From the cell containing the given text, extract its center point as (x, y) coordinate. 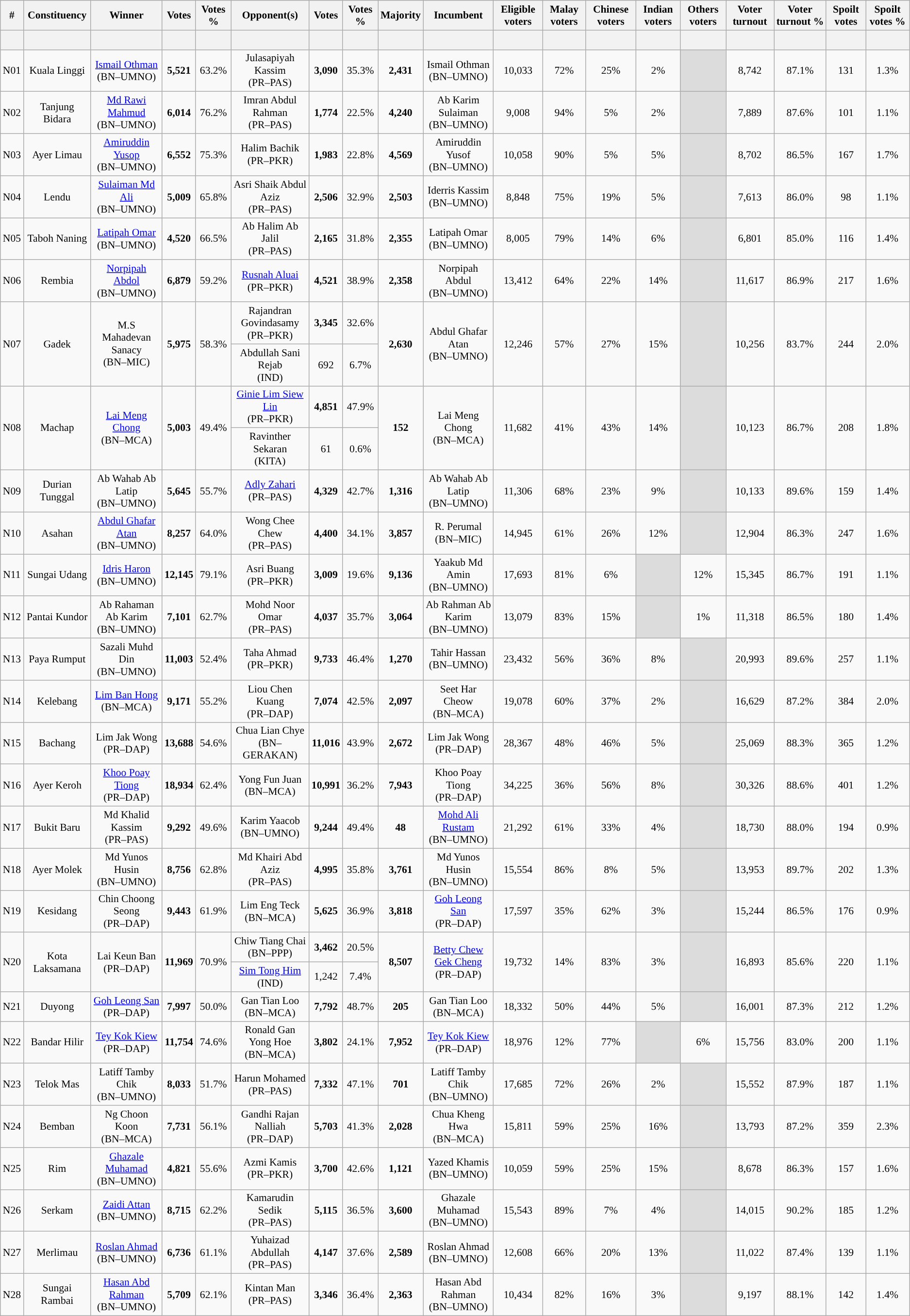
23% (611, 491)
65.8% (214, 197)
55.7% (214, 491)
R. Perumal(BN–MIC) (458, 533)
23,432 (518, 659)
15,543 (518, 1210)
185 (845, 1210)
Majority (401, 16)
8,005 (518, 239)
37% (611, 702)
2,431 (401, 71)
208 (845, 428)
N10 (12, 533)
7.4% (360, 977)
85.0% (800, 239)
14,945 (518, 533)
89% (564, 1210)
22.5% (360, 113)
42.6% (360, 1168)
Karim Yaacob(BN–UMNO) (270, 828)
2,503 (401, 197)
2,028 (401, 1127)
5,625 (326, 911)
Md Khalid Kassim(PR–PAS) (126, 828)
N12 (12, 617)
1,121 (401, 1168)
Ab Halim Ab Jalil(PR–PAS) (270, 239)
42.5% (360, 702)
Abdullah Sani Rejab(IND) (270, 365)
4,147 (326, 1253)
87.1% (800, 71)
5,975 (179, 344)
Chua Kheng Hwa(BN–MCA) (458, 1127)
34,225 (518, 785)
3,462 (326, 947)
Yaakub Md Amin(BN–UMNO) (458, 576)
11,617 (750, 281)
Voter turnout % (800, 16)
87.3% (800, 1006)
Kelebang (57, 702)
N02 (12, 113)
76.2% (214, 113)
35.8% (360, 870)
Spoilt votes % (888, 16)
Rembia (57, 281)
18,332 (518, 1006)
N17 (12, 828)
Sulaiman Md Ali(BN–UMNO) (126, 197)
4,520 (179, 239)
Kota Laksamana (57, 962)
68% (564, 491)
2,506 (326, 197)
1.8% (888, 428)
35% (564, 911)
Tahir Hassan(BN–UMNO) (458, 659)
5,115 (326, 1210)
51.7% (214, 1085)
8,742 (750, 71)
10,991 (326, 785)
# (12, 16)
N01 (12, 71)
7,792 (326, 1006)
N09 (12, 491)
3,345 (326, 323)
Lim Eng Teck(BN–MCA) (270, 911)
Sungai Rambai (57, 1295)
62.8% (214, 870)
Merlimau (57, 1253)
24.1% (360, 1042)
N16 (12, 785)
N27 (12, 1253)
4,851 (326, 407)
8,756 (179, 870)
86% (564, 870)
Ravinther Sekaran(KITA) (270, 449)
Norpipah Abdol(BN–UMNO) (126, 281)
Indian voters (658, 16)
Asri Shaik Abdul Aziz(PR–PAS) (270, 197)
11,022 (750, 1253)
8,715 (179, 1210)
Opponent(s) (270, 16)
Bukit Baru (57, 828)
Voter turnout (750, 16)
Chinese voters (611, 16)
17,693 (518, 576)
75.3% (214, 155)
Kesidang (57, 911)
Md Khairi Abd Aziz(PR–PAS) (270, 870)
98 (845, 197)
Mohd Ali Rustam(BN–UMNO) (458, 828)
7,613 (750, 197)
86.0% (800, 197)
6,801 (750, 239)
3,700 (326, 1168)
384 (845, 702)
57% (564, 344)
Sim Tong Him(IND) (270, 977)
85.6% (800, 962)
11,318 (750, 617)
13% (658, 1253)
43% (611, 428)
20% (611, 1253)
1,774 (326, 113)
64% (564, 281)
27% (611, 344)
6,552 (179, 155)
Malay voters (564, 16)
18,976 (518, 1042)
Taboh Naning (57, 239)
N13 (12, 659)
9,733 (326, 659)
13,953 (750, 870)
Winner (126, 16)
46.4% (360, 659)
Bemban (57, 1127)
11,306 (518, 491)
79.1% (214, 576)
Halim Bachik(PR–PKR) (270, 155)
12,145 (179, 576)
Sungai Udang (57, 576)
Serkam (57, 1210)
12,904 (750, 533)
88.6% (800, 785)
Asri Buang(PR–PKR) (270, 576)
15,345 (750, 576)
N11 (12, 576)
19.6% (360, 576)
87.4% (800, 1253)
5,645 (179, 491)
15,811 (518, 1127)
Lim Ban Hong(BN–MCA) (126, 702)
37.6% (360, 1253)
4,400 (326, 533)
90.2% (800, 1210)
60% (564, 702)
9,292 (179, 828)
15,552 (750, 1085)
5,521 (179, 71)
13,412 (518, 281)
2,355 (401, 239)
8,033 (179, 1085)
217 (845, 281)
7,332 (326, 1085)
9,171 (179, 702)
10,059 (518, 1168)
7,952 (401, 1042)
Ginie Lim Siew Lin(PR–PKR) (270, 407)
15,554 (518, 870)
Idris Haron(BN–UMNO) (126, 576)
167 (845, 155)
3,857 (401, 533)
86.9% (800, 281)
19% (611, 197)
Kamarudin Sedik(PR–PAS) (270, 1210)
Ab Rahaman Ab Karim(BN–UMNO) (126, 617)
5,003 (179, 428)
10,434 (518, 1295)
Ng Choon Koon(BN–MCA) (126, 1127)
10,123 (750, 428)
11,016 (326, 743)
4,569 (401, 155)
194 (845, 828)
2,672 (401, 743)
2.3% (888, 1127)
6,736 (179, 1253)
89.7% (800, 870)
4,240 (401, 113)
61.1% (214, 1253)
Chiw Tiang Chai(BN–PPP) (270, 947)
15,756 (750, 1042)
18,730 (750, 828)
Rim (57, 1168)
2,363 (401, 1295)
77% (611, 1042)
8,702 (750, 155)
142 (845, 1295)
N06 (12, 281)
31.8% (360, 239)
Julasapiyah Kassim(PR–PAS) (270, 71)
48.7% (360, 1006)
Amiruddin Yusof(BN–UMNO) (458, 155)
9,443 (179, 911)
49.6% (214, 828)
7,731 (179, 1127)
Telok Mas (57, 1085)
22% (611, 281)
50.0% (214, 1006)
Kintan Man(PR–PAS) (270, 1295)
17,597 (518, 911)
Norpipah Abdul(BN–UMNO) (458, 281)
56.1% (214, 1127)
M.S Mahadevan Sanacy(BN–MIC) (126, 344)
28,367 (518, 743)
36.5% (360, 1210)
101 (845, 113)
4,821 (179, 1168)
Amiruddin Yusop(BN–UMNO) (126, 155)
43.9% (360, 743)
0.6% (360, 449)
32.9% (360, 197)
N25 (12, 1168)
N26 (12, 1210)
36.9% (360, 911)
10,256 (750, 344)
74.6% (214, 1042)
N28 (12, 1295)
Bandar Hilir (57, 1042)
Gadek (57, 344)
Kuala Linggi (57, 71)
19,732 (518, 962)
Ab Karim Sulaiman(BN–UMNO) (458, 113)
220 (845, 962)
Sazali Muhd Din(BN–UMNO) (126, 659)
4,037 (326, 617)
41.3% (360, 1127)
3,346 (326, 1295)
20,993 (750, 659)
22.8% (360, 155)
3,009 (326, 576)
35.7% (360, 617)
1,242 (326, 977)
1,983 (326, 155)
88.0% (800, 828)
N20 (12, 962)
8,257 (179, 533)
Zaidi Attan(BN–UMNO) (126, 1210)
139 (845, 1253)
94% (564, 113)
9,244 (326, 828)
Ayer Keroh (57, 785)
5,009 (179, 197)
365 (845, 743)
205 (401, 1006)
N21 (12, 1006)
157 (845, 1168)
159 (845, 491)
Taha Ahmad(PR–PKR) (270, 659)
Liou Chen Kuang(PR–DAP) (270, 702)
Rusnah Aluai(PR–PKR) (270, 281)
6,014 (179, 113)
10,033 (518, 71)
N07 (12, 344)
66% (564, 1253)
17,685 (518, 1085)
8,848 (518, 197)
59.2% (214, 281)
Pantai Kundor (57, 617)
N19 (12, 911)
54.6% (214, 743)
131 (845, 71)
18,934 (179, 785)
19,078 (518, 702)
Harun Mohamed(PR–PAS) (270, 1085)
88.3% (800, 743)
82% (564, 1295)
359 (845, 1127)
401 (845, 785)
2,589 (401, 1253)
2,358 (401, 281)
6,879 (179, 281)
8,678 (750, 1168)
152 (401, 428)
61 (326, 449)
34.1% (360, 533)
90% (564, 155)
52.4% (214, 659)
Mohd Noor Omar(PR–PAS) (270, 617)
N22 (12, 1042)
1,316 (401, 491)
62.4% (214, 785)
Asahan (57, 533)
61.9% (214, 911)
Eligible voters (518, 16)
9,136 (401, 576)
Wong Chee Chew(PR–PAS) (270, 533)
Ayer Molek (57, 870)
46% (611, 743)
Yuhaizad Abdullah(PR–PAS) (270, 1253)
16,629 (750, 702)
66.5% (214, 239)
Lendu (57, 197)
11,969 (179, 962)
5,709 (179, 1295)
Md Rawi Mahmud(BN–UMNO) (126, 113)
10,058 (518, 155)
Incumbent (458, 16)
8,507 (401, 962)
1% (703, 617)
Spoilt votes (845, 16)
Gandhi Rajan Nalliah(PR–DAP) (270, 1127)
62% (611, 911)
N18 (12, 870)
25,069 (750, 743)
Duyong (57, 1006)
9,008 (518, 113)
14,015 (750, 1210)
212 (845, 1006)
42.7% (360, 491)
257 (845, 659)
Azmi Kamis(PR–PKR) (270, 1168)
Yong Fun Juan(BN–MCA) (270, 785)
Ab Rahman Ab Karim(BN–UMNO) (458, 617)
35.3% (360, 71)
Rajandran Govindasamy(PR–PKR) (270, 323)
Adly Zahari(PR–PAS) (270, 491)
12,608 (518, 1253)
N03 (12, 155)
247 (845, 533)
13,688 (179, 743)
55.2% (214, 702)
47.9% (360, 407)
4,329 (326, 491)
Tanjung Bidara (57, 113)
55.6% (214, 1168)
N15 (12, 743)
2,097 (401, 702)
7,943 (401, 785)
21,292 (518, 828)
Ronald Gan Yong Hoe(BN–MCA) (270, 1042)
Durian Tunggal (57, 491)
3,090 (326, 71)
13,079 (518, 617)
13,793 (750, 1127)
Paya Rumput (57, 659)
N14 (12, 702)
N05 (12, 239)
83.7% (800, 344)
11,003 (179, 659)
1,270 (401, 659)
7,101 (179, 617)
1.7% (888, 155)
7,074 (326, 702)
202 (845, 870)
N23 (12, 1085)
36.4% (360, 1295)
33% (611, 828)
41% (564, 428)
11,682 (518, 428)
Iderris Kassim(BN–UMNO) (458, 197)
58.3% (214, 344)
Chua Lian Chye(BN–GERAKAN) (270, 743)
701 (401, 1085)
200 (845, 1042)
N04 (12, 197)
81% (564, 576)
6.7% (360, 365)
88.1% (800, 1295)
63.2% (214, 71)
36.2% (360, 785)
16,893 (750, 962)
38.9% (360, 281)
83.0% (800, 1042)
692 (326, 365)
9% (658, 491)
7,997 (179, 1006)
32.6% (360, 323)
87.9% (800, 1085)
7,889 (750, 113)
7% (611, 1210)
50% (564, 1006)
44% (611, 1006)
191 (845, 576)
Constituency (57, 16)
48% (564, 743)
Imran Abdul Rahman(PR–PAS) (270, 113)
3,802 (326, 1042)
5,703 (326, 1127)
2,165 (326, 239)
11,754 (179, 1042)
176 (845, 911)
20.5% (360, 947)
16,001 (750, 1006)
10,133 (750, 491)
48 (401, 828)
Betty Chew Gek Cheng(PR–DAP) (458, 962)
Seet Har Cheow(BN–MCA) (458, 702)
Yazed Khamis(BN–UMNO) (458, 1168)
3,600 (401, 1210)
30,326 (750, 785)
Chin Choong Seong(PR–DAP) (126, 911)
12,246 (518, 344)
3,064 (401, 617)
62.7% (214, 617)
Machap (57, 428)
4,995 (326, 870)
9,197 (750, 1295)
187 (845, 1085)
2,630 (401, 344)
87.6% (800, 113)
62.1% (214, 1295)
Bachang (57, 743)
4,521 (326, 281)
N08 (12, 428)
64.0% (214, 533)
244 (845, 344)
62.2% (214, 1210)
Lai Keun Ban(PR–DAP) (126, 962)
Ayer Limau (57, 155)
3,818 (401, 911)
N24 (12, 1127)
180 (845, 617)
116 (845, 239)
75% (564, 197)
15,244 (750, 911)
47.1% (360, 1085)
79% (564, 239)
3,761 (401, 870)
Others voters (703, 16)
70.9% (214, 962)
